Locate the cell with the specified text and output its (x, y) center coordinate. 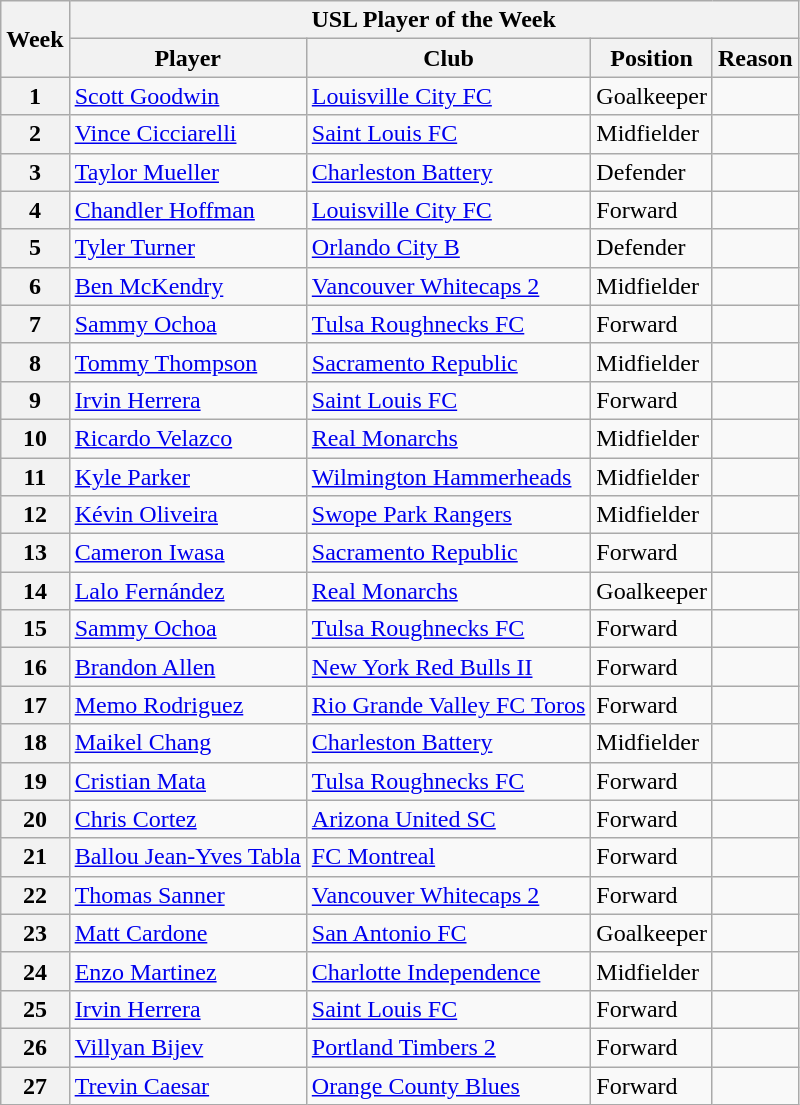
11 (35, 477)
2 (35, 134)
Enzo Martinez (188, 971)
Maikel Chang (188, 743)
Swope Park Rangers (448, 515)
21 (35, 857)
Tyler Turner (188, 248)
4 (35, 210)
22 (35, 895)
Chris Cortez (188, 819)
Orange County Blues (448, 1085)
13 (35, 553)
Rio Grande Valley FC Toros (448, 705)
Portland Timbers 2 (448, 1047)
15 (35, 629)
16 (35, 667)
5 (35, 248)
Matt Cardone (188, 933)
19 (35, 781)
New York Red Bulls II (448, 667)
17 (35, 705)
1 (35, 96)
24 (35, 971)
Kyle Parker (188, 477)
Brandon Allen (188, 667)
26 (35, 1047)
Orlando City B (448, 248)
Trevin Caesar (188, 1085)
18 (35, 743)
9 (35, 400)
Vince Cicciarelli (188, 134)
27 (35, 1085)
Ballou Jean-Yves Tabla (188, 857)
Week (35, 39)
3 (35, 172)
Taylor Mueller (188, 172)
25 (35, 1009)
Chandler Hoffman (188, 210)
Reason (755, 58)
USL Player of the Week (434, 20)
Kévin Oliveira (188, 515)
20 (35, 819)
Cameron Iwasa (188, 553)
23 (35, 933)
7 (35, 324)
Club (448, 58)
Ben McKendry (188, 286)
San Antonio FC (448, 933)
10 (35, 438)
Charlotte Independence (448, 971)
Thomas Sanner (188, 895)
Tommy Thompson (188, 362)
Cristian Mata (188, 781)
Lalo Fernández (188, 591)
FC Montreal (448, 857)
Position (652, 58)
Memo Rodriguez (188, 705)
Arizona United SC (448, 819)
Player (188, 58)
6 (35, 286)
12 (35, 515)
Scott Goodwin (188, 96)
Wilmington Hammerheads (448, 477)
Villyan Bijev (188, 1047)
14 (35, 591)
Ricardo Velazco (188, 438)
8 (35, 362)
